Detect which cell encompasses the target text, then output its [X, Y] center coordinate. 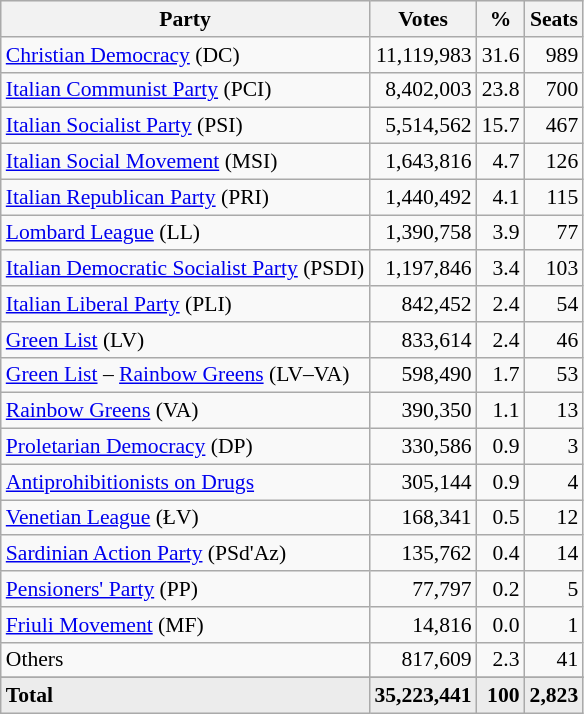
115 [554, 197]
14,816 [422, 625]
1,390,758 [422, 233]
Lombard League (LL) [186, 233]
Friuli Movement (MF) [186, 625]
8,402,003 [422, 90]
0.5 [501, 518]
1,440,492 [422, 197]
1,643,816 [422, 162]
1,197,846 [422, 269]
Votes [422, 19]
2,823 [554, 696]
Others [186, 660]
14 [554, 554]
126 [554, 162]
2.3 [501, 660]
390,350 [422, 411]
0.2 [501, 589]
77,797 [422, 589]
13 [554, 411]
989 [554, 55]
168,341 [422, 518]
Venetian League (ŁV) [186, 518]
Italian Democratic Socialist Party (PSDI) [186, 269]
5 [554, 589]
11,119,983 [422, 55]
Green List – Rainbow Greens (LV–VA) [186, 375]
35,223,441 [422, 696]
Italian Republican Party (PRI) [186, 197]
100 [501, 696]
Italian Social Movement (MSI) [186, 162]
12 [554, 518]
0.0 [501, 625]
41 [554, 660]
Seats [554, 19]
Italian Communist Party (PCI) [186, 90]
31.6 [501, 55]
103 [554, 269]
598,490 [422, 375]
% [501, 19]
4 [554, 482]
15.7 [501, 126]
53 [554, 375]
77 [554, 233]
Antiprohibitionists on Drugs [186, 482]
4.1 [501, 197]
3 [554, 447]
330,586 [422, 447]
3.4 [501, 269]
46 [554, 340]
Proletarian Democracy (DP) [186, 447]
5,514,562 [422, 126]
Green List (LV) [186, 340]
Italian Socialist Party (PSI) [186, 126]
817,609 [422, 660]
Italian Liberal Party (PLI) [186, 304]
4.7 [501, 162]
Total [186, 696]
23.8 [501, 90]
Party [186, 19]
842,452 [422, 304]
305,144 [422, 482]
467 [554, 126]
3.9 [501, 233]
833,614 [422, 340]
135,762 [422, 554]
1.7 [501, 375]
Sardinian Action Party (PSd'Az) [186, 554]
700 [554, 90]
1.1 [501, 411]
Rainbow Greens (VA) [186, 411]
0.4 [501, 554]
Pensioners' Party (PP) [186, 589]
1 [554, 625]
54 [554, 304]
Christian Democracy (DC) [186, 55]
